Return the (x, y) coordinate for the center point of the cell that contains the specified text.  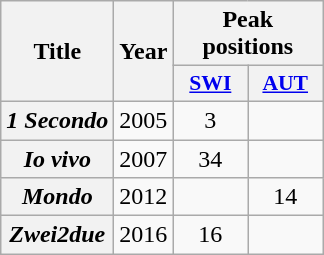
2012 (144, 197)
Zwei2due (58, 235)
2005 (144, 120)
Mondo (58, 197)
16 (210, 235)
1 Secondo (58, 120)
34 (210, 159)
Title (58, 52)
AUT (286, 84)
Peak positions (248, 34)
2007 (144, 159)
Io vivo (58, 159)
2016 (144, 235)
3 (210, 120)
SWI (210, 84)
14 (286, 197)
Year (144, 52)
